Capture the cell that displays the provided text and extract its [x, y] central coordinate. 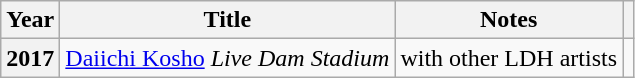
with other LDH artists [509, 58]
2017 [30, 58]
Year [30, 20]
Title [228, 20]
Daiichi Kosho Live Dam Stadium [228, 58]
Notes [509, 20]
